Provide the (x, y) coordinate of the cell's center where the given text is located.  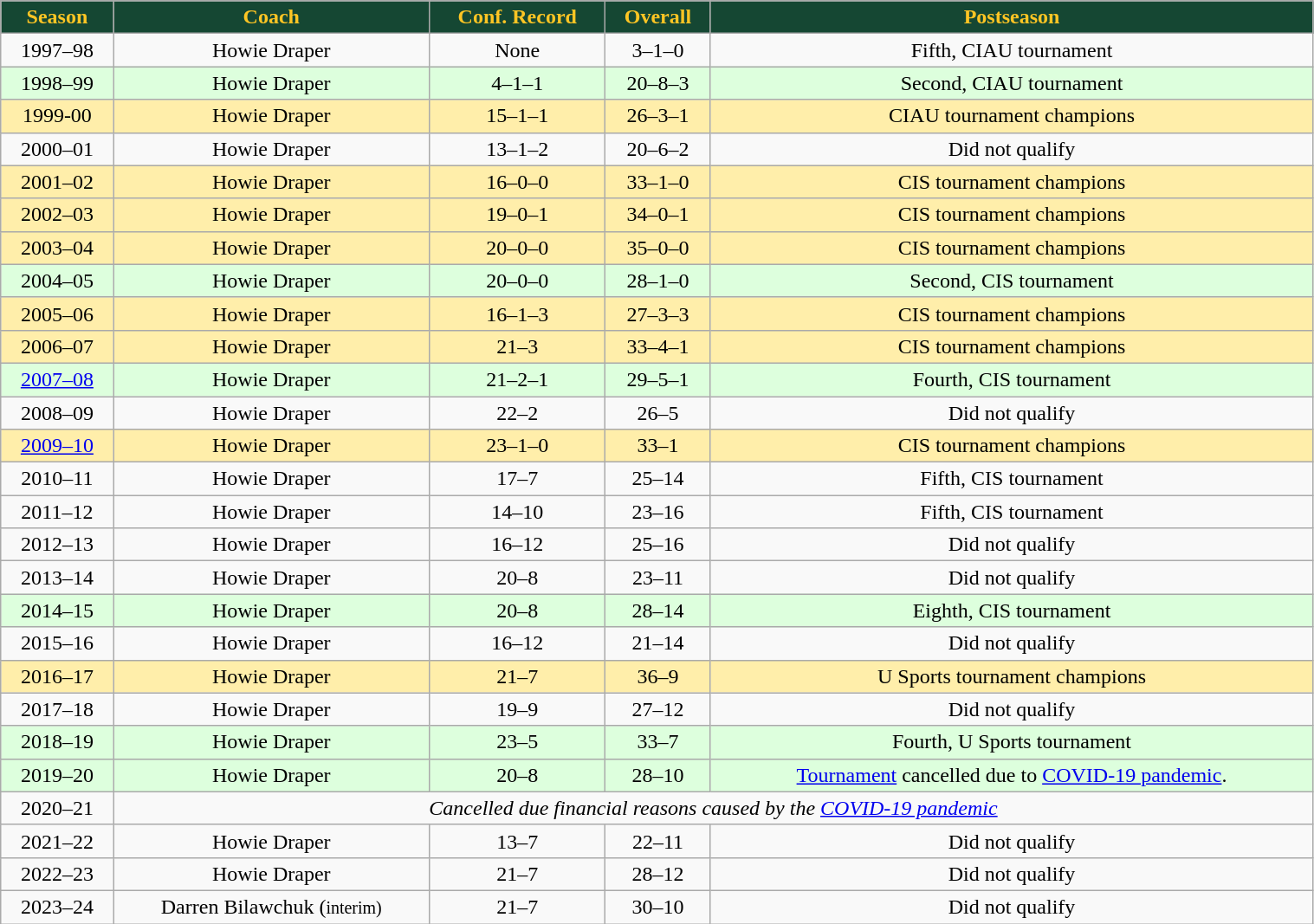
2006–07 (57, 346)
28–12 (658, 874)
26–5 (658, 413)
3–1–0 (658, 50)
27–12 (658, 709)
21–3 (518, 346)
23–5 (518, 742)
19–0–1 (518, 215)
33–7 (658, 742)
Overall (658, 17)
21–2–1 (518, 379)
2008–09 (57, 413)
2009–10 (57, 446)
15–1–1 (518, 116)
U Sports tournament champions (1012, 676)
2022–23 (57, 874)
Second, CIS tournament (1012, 281)
22–2 (518, 413)
33–1–0 (658, 182)
13–7 (518, 841)
2018–19 (57, 742)
23–1–0 (518, 446)
2023–24 (57, 907)
2000–01 (57, 149)
34–0–1 (658, 215)
Coach (272, 17)
Fourth, CIS tournament (1012, 379)
29–5–1 (658, 379)
Postseason (1012, 17)
27–3–3 (658, 313)
2014–15 (57, 611)
CIAU tournament champions (1012, 116)
13–1–2 (518, 149)
1998–99 (57, 83)
28–14 (658, 611)
16–0–0 (518, 182)
2001–02 (57, 182)
Second, CIAU tournament (1012, 83)
33–4–1 (658, 346)
25–16 (658, 545)
2002–03 (57, 215)
2012–13 (57, 545)
2010–11 (57, 479)
25–14 (658, 479)
35–0–0 (658, 248)
Darren Bilawchuk (interim) (272, 907)
23–11 (658, 578)
21–14 (658, 643)
17–7 (518, 479)
2021–22 (57, 841)
2011–12 (57, 512)
20–6–2 (658, 149)
1999-00 (57, 116)
2020–21 (57, 808)
28–10 (658, 775)
Cancelled due financial reasons caused by the COVID-19 pandemic (714, 808)
30–10 (658, 907)
2007–08 (57, 379)
14–10 (518, 512)
Fourth, U Sports tournament (1012, 742)
20–8–3 (658, 83)
Season (57, 17)
19–9 (518, 709)
36–9 (658, 676)
None (518, 50)
16–1–3 (518, 313)
2016–17 (57, 676)
Eighth, CIS tournament (1012, 611)
2005–06 (57, 313)
2019–20 (57, 775)
2003–04 (57, 248)
2013–14 (57, 578)
4–1–1 (518, 83)
1997–98 (57, 50)
26–3–1 (658, 116)
2015–16 (57, 643)
Fifth, CIAU tournament (1012, 50)
Tournament cancelled due to COVID-19 pandemic. (1012, 775)
28–1–0 (658, 281)
33–1 (658, 446)
22–11 (658, 841)
23–16 (658, 512)
2004–05 (57, 281)
Conf. Record (518, 17)
2017–18 (57, 709)
